Output the [X, Y] coordinate of the center of the cell containing the given text.  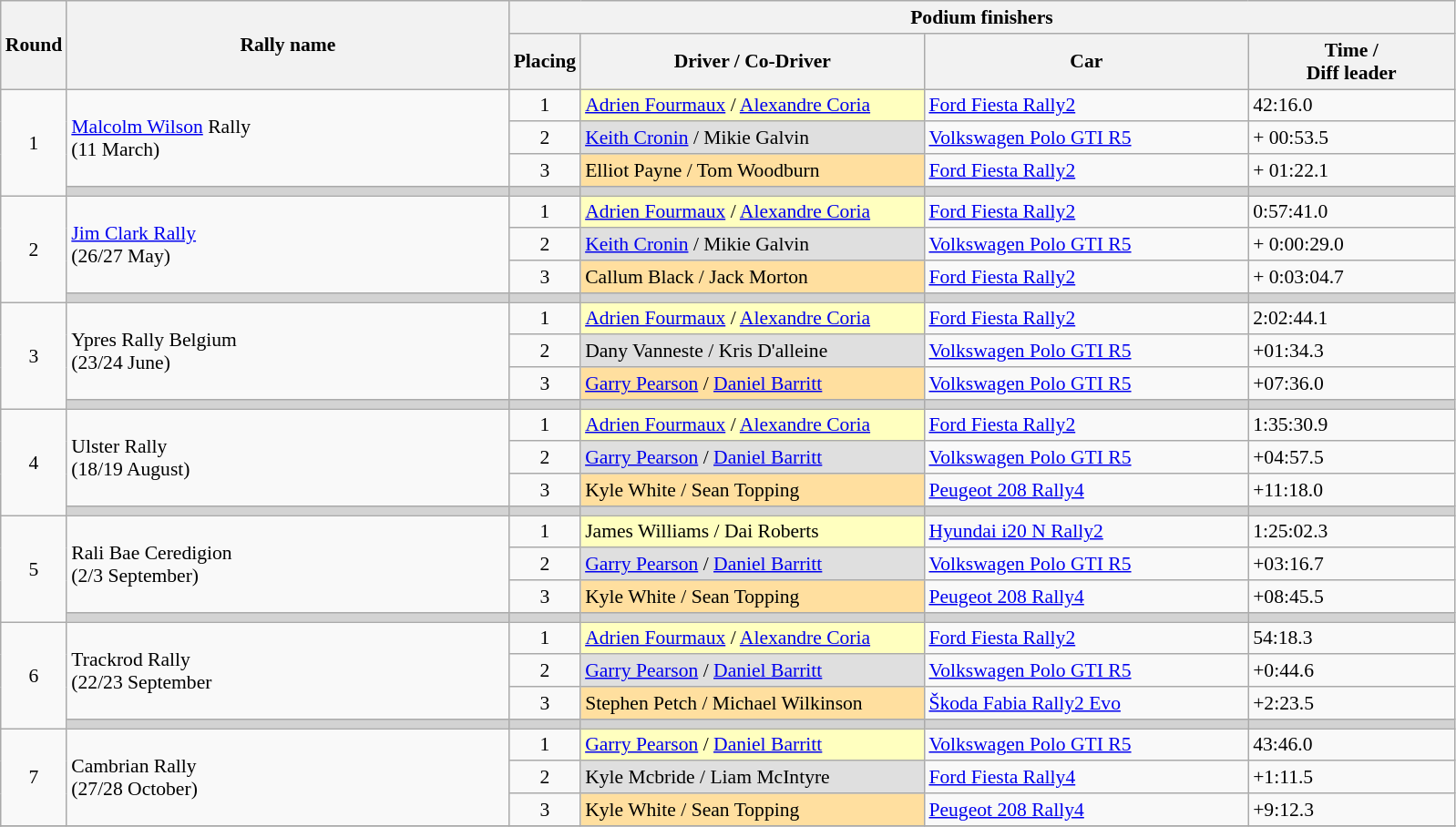
Dany Vanneste / Kris D'alleine [753, 352]
+04:57.5 [1351, 458]
54:18.3 [1351, 638]
Ulster Rally (18/19 August) [288, 457]
Škoda Fabia Rally2 Evo [1086, 703]
Rali Bae Ceredigion (2/3 September) [288, 565]
+0:44.6 [1351, 671]
1:35:30.9 [1351, 425]
Callum Black / Jack Morton [753, 277]
Hyundai i20 N Rally2 [1086, 532]
Elliot Payne / Tom Woodburn [753, 170]
Malcolm Wilson Rally(11 March) [288, 138]
Round [35, 46]
Time /Diff leader [1351, 62]
+01:34.3 [1351, 352]
+9:12.3 [1351, 810]
7 [35, 778]
+ 00:53.5 [1351, 138]
+ 0:00:29.0 [1351, 245]
1:25:02.3 [1351, 532]
+ 0:03:04.7 [1351, 277]
Driver / Co-Driver [753, 62]
+07:36.0 [1351, 383]
+08:45.5 [1351, 597]
Ford Fiesta Rally4 [1086, 778]
+1:11.5 [1351, 778]
+11:18.0 [1351, 490]
Rally name [288, 46]
Ypres Rally Belgium (23/24 June) [288, 352]
6 [35, 676]
43:46.0 [1351, 745]
Placing [545, 62]
Cambrian Rally(27/28 October) [288, 778]
Car [1086, 62]
+ 01:22.1 [1351, 170]
Podium finishers [982, 17]
5 [35, 568]
Trackrod Rally (22/23 September [288, 670]
4 [35, 463]
Jim Clark Rally (26/27 May) [288, 244]
Stephen Petch / Michael Wilkinson [753, 703]
0:57:41.0 [1351, 212]
2:02:44.1 [1351, 319]
42:16.0 [1351, 106]
James Williams / Dai Roberts [753, 532]
+2:23.5 [1351, 703]
Kyle Mcbride / Liam McIntyre [753, 778]
+03:16.7 [1351, 565]
